Return the (X, Y) coordinate for the center point of the cell that contains the specified text.  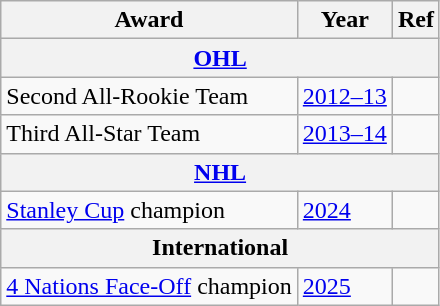
2012–13 (344, 96)
International (220, 248)
Stanley Cup champion (150, 210)
2024 (344, 210)
4 Nations Face-Off champion (150, 286)
Year (344, 20)
2025 (344, 286)
OHL (220, 58)
Third All-Star Team (150, 134)
2013–14 (344, 134)
Second All-Rookie Team (150, 96)
Award (150, 20)
Ref (416, 20)
NHL (220, 172)
